Return [X, Y] of the center of cell containing provided text 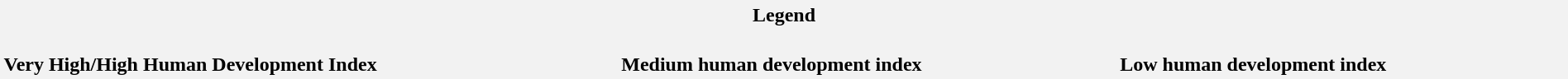
Legend [784, 15]
Very High/High Human Development Index [310, 53]
Low human development index [1339, 53]
Medium human development index [868, 53]
